Extract the (X, Y) coordinate from the center of the cell holding the provided text.  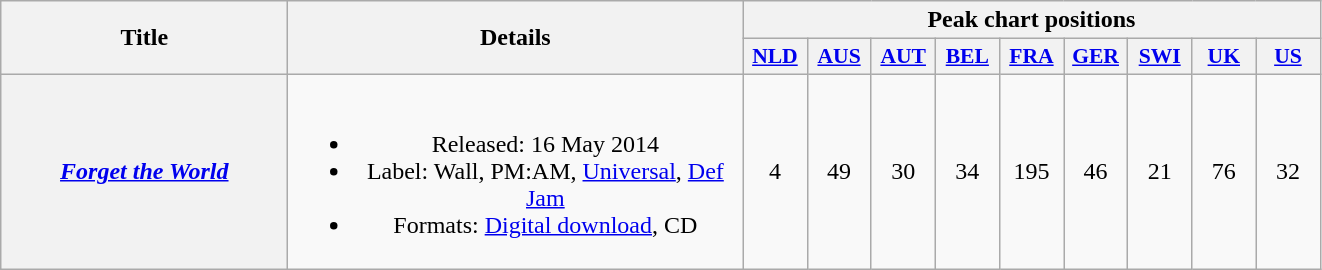
AUT (903, 57)
US (1288, 57)
Details (516, 38)
30 (903, 171)
46 (1096, 171)
49 (839, 171)
76 (1224, 171)
NLD (775, 57)
Peak chart positions (1032, 20)
FRA (1031, 57)
32 (1288, 171)
GER (1096, 57)
Title (144, 38)
34 (967, 171)
Forget the World (144, 171)
Released: 16 May 2014Label: Wall, PM:AM, Universal, Def JamFormats: Digital download, CD (516, 171)
SWI (1160, 57)
BEL (967, 57)
AUS (839, 57)
4 (775, 171)
21 (1160, 171)
195 (1031, 171)
UK (1224, 57)
